Identify which cell holds the provided text, then report its (X, Y) central coordinate. 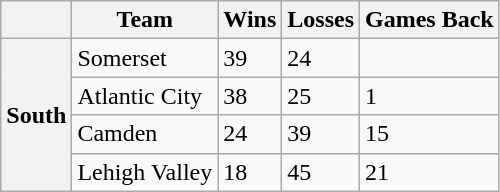
38 (250, 96)
18 (250, 172)
Team (145, 20)
15 (430, 134)
21 (430, 172)
Lehigh Valley (145, 172)
1 (430, 96)
45 (321, 172)
Losses (321, 20)
Somerset (145, 58)
Games Back (430, 20)
Camden (145, 134)
25 (321, 96)
South (36, 115)
Wins (250, 20)
Atlantic City (145, 96)
